Scan for the cell matching the given text and deliver its (x, y) coordinate at center. 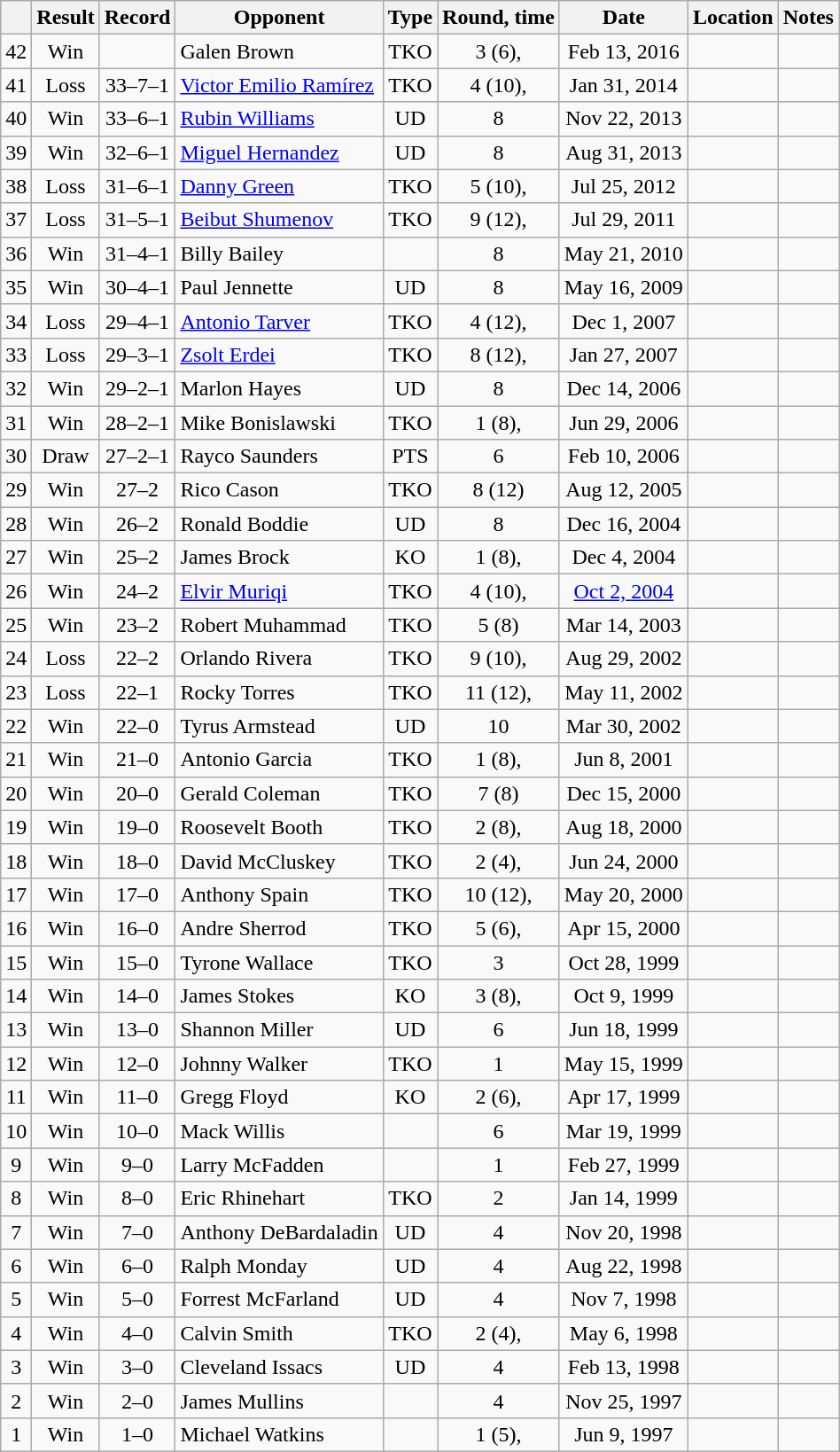
May 11, 2002 (624, 692)
Feb 27, 1999 (624, 1165)
James Mullins (279, 1401)
Mack Willis (279, 1131)
Gregg Floyd (279, 1097)
Mar 14, 2003 (624, 625)
Larry McFadden (279, 1165)
23 (16, 692)
5–0 (137, 1300)
Jul 29, 2011 (624, 220)
Jan 31, 2014 (624, 85)
17 (16, 894)
5 (8) (499, 625)
16–0 (137, 928)
Tyrone Wallace (279, 962)
Opponent (279, 18)
30 (16, 457)
26–2 (137, 524)
17–0 (137, 894)
Calvin Smith (279, 1333)
Draw (66, 457)
Mike Bonislawski (279, 423)
Marlon Hayes (279, 388)
31–4–1 (137, 254)
Tyrus Armstead (279, 726)
7 (16, 1232)
Zsolt Erdei (279, 355)
Antonio Tarver (279, 321)
39 (16, 152)
12–0 (137, 1064)
28–2–1 (137, 423)
Aug 29, 2002 (624, 659)
26 (16, 591)
9 (16, 1165)
May 6, 1998 (624, 1333)
May 21, 2010 (624, 254)
Eric Rhinehart (279, 1198)
23–2 (137, 625)
12 (16, 1064)
Paul Jennette (279, 287)
4–0 (137, 1333)
Miguel Hernandez (279, 152)
7–0 (137, 1232)
42 (16, 51)
22–1 (137, 692)
6–0 (137, 1266)
3 (6), (499, 51)
29–3–1 (137, 355)
31–6–1 (137, 186)
21–0 (137, 760)
8–0 (137, 1198)
Jun 24, 2000 (624, 861)
20–0 (137, 793)
Elvir Muriqi (279, 591)
Danny Green (279, 186)
22–0 (137, 726)
Shannon Miller (279, 1030)
40 (16, 119)
Andre Sherrod (279, 928)
33–7–1 (137, 85)
May 15, 1999 (624, 1064)
10 (12), (499, 894)
20 (16, 793)
Nov 20, 1998 (624, 1232)
18 (16, 861)
7 (8) (499, 793)
30–4–1 (137, 287)
Notes (808, 18)
Jan 14, 1999 (624, 1198)
Oct 2, 2004 (624, 591)
1 (5), (499, 1434)
2–0 (137, 1401)
32 (16, 388)
Antonio Garcia (279, 760)
13 (16, 1030)
16 (16, 928)
Dec 16, 2004 (624, 524)
15–0 (137, 962)
Jun 8, 2001 (624, 760)
Nov 25, 1997 (624, 1401)
Jan 27, 2007 (624, 355)
Orlando Rivera (279, 659)
19–0 (137, 827)
Jun 18, 1999 (624, 1030)
11–0 (137, 1097)
5 (10), (499, 186)
Record (137, 18)
38 (16, 186)
Apr 17, 1999 (624, 1097)
Anthony DeBardaladin (279, 1232)
May 16, 2009 (624, 287)
19 (16, 827)
Type (409, 18)
Apr 15, 2000 (624, 928)
25 (16, 625)
Billy Bailey (279, 254)
25–2 (137, 558)
Galen Brown (279, 51)
Ronald Boddie (279, 524)
24 (16, 659)
8 (12) (499, 490)
22 (16, 726)
29–4–1 (137, 321)
3–0 (137, 1367)
Forrest McFarland (279, 1300)
27–2 (137, 490)
14–0 (137, 996)
Beibut Shumenov (279, 220)
5 (6), (499, 928)
3 (8), (499, 996)
Aug 12, 2005 (624, 490)
Dec 4, 2004 (624, 558)
Jun 29, 2006 (624, 423)
10–0 (137, 1131)
Dec 1, 2007 (624, 321)
13–0 (137, 1030)
27 (16, 558)
PTS (409, 457)
Mar 30, 2002 (624, 726)
11 (16, 1097)
Johnny Walker (279, 1064)
Jun 9, 1997 (624, 1434)
Rocky Torres (279, 692)
8 (12), (499, 355)
9 (12), (499, 220)
2 (6), (499, 1097)
28 (16, 524)
James Brock (279, 558)
Feb 13, 2016 (624, 51)
Feb 10, 2006 (624, 457)
34 (16, 321)
Nov 22, 2013 (624, 119)
14 (16, 996)
9 (10), (499, 659)
Michael Watkins (279, 1434)
33–6–1 (137, 119)
37 (16, 220)
18–0 (137, 861)
21 (16, 760)
Gerald Coleman (279, 793)
11 (12), (499, 692)
Oct 9, 1999 (624, 996)
Aug 18, 2000 (624, 827)
Rico Cason (279, 490)
Cleveland Issacs (279, 1367)
Roosevelt Booth (279, 827)
24–2 (137, 591)
32–6–1 (137, 152)
Date (624, 18)
Anthony Spain (279, 894)
May 20, 2000 (624, 894)
22–2 (137, 659)
David McCluskey (279, 861)
Result (66, 18)
29–2–1 (137, 388)
9–0 (137, 1165)
Oct 28, 1999 (624, 962)
Robert Muhammad (279, 625)
Mar 19, 1999 (624, 1131)
Rubin Williams (279, 119)
James Stokes (279, 996)
Location (733, 18)
31 (16, 423)
Jul 25, 2012 (624, 186)
Feb 13, 1998 (624, 1367)
Aug 22, 1998 (624, 1266)
Dec 15, 2000 (624, 793)
33 (16, 355)
15 (16, 962)
27–2–1 (137, 457)
1–0 (137, 1434)
Ralph Monday (279, 1266)
5 (16, 1300)
Round, time (499, 18)
Dec 14, 2006 (624, 388)
Aug 31, 2013 (624, 152)
2 (8), (499, 827)
35 (16, 287)
Victor Emilio Ramírez (279, 85)
29 (16, 490)
41 (16, 85)
Rayco Saunders (279, 457)
Nov 7, 1998 (624, 1300)
4 (12), (499, 321)
36 (16, 254)
31–5–1 (137, 220)
